Extract the [x, y] coordinate from the center of the cell holding the provided text.  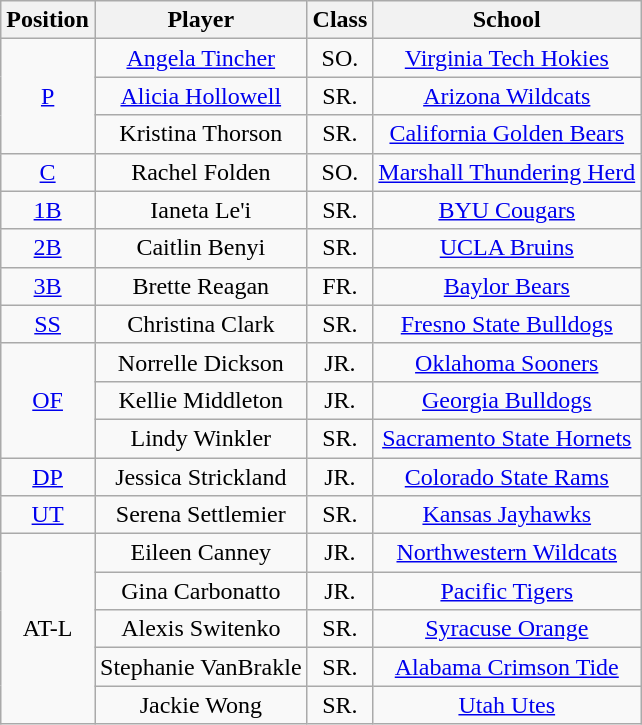
School [507, 20]
Caitlin Benyi [200, 248]
AT-L [48, 629]
Arizona Wildcats [507, 96]
Brette Reagan [200, 286]
SS [48, 324]
Alabama Crimson Tide [507, 667]
Angela Tincher [200, 58]
Eileen Canney [200, 553]
UCLA Bruins [507, 248]
Stephanie VanBrakle [200, 667]
Baylor Bears [507, 286]
Ianeta Le'i [200, 210]
FR. [340, 286]
Position [48, 20]
Kansas Jayhawks [507, 515]
3B [48, 286]
UT [48, 515]
Syracuse Orange [507, 629]
OF [48, 400]
Norrelle Dickson [200, 362]
Oklahoma Sooners [507, 362]
Serena Settlemier [200, 515]
Lindy Winkler [200, 438]
Jessica Strickland [200, 477]
Rachel Folden [200, 172]
Virginia Tech Hokies [507, 58]
DP [48, 477]
2B [48, 248]
Utah Utes [507, 705]
Fresno State Bulldogs [507, 324]
Colorado State Rams [507, 477]
P [48, 96]
Northwestern Wildcats [507, 553]
C [48, 172]
Jackie Wong [200, 705]
Sacramento State Hornets [507, 438]
Gina Carbonatto [200, 591]
California Golden Bears [507, 134]
1B [48, 210]
Georgia Bulldogs [507, 400]
Marshall Thundering Herd [507, 172]
Player [200, 20]
Christina Clark [200, 324]
Kellie Middleton [200, 400]
Class [340, 20]
Kristina Thorson [200, 134]
Alexis Switenko [200, 629]
BYU Cougars [507, 210]
Alicia Hollowell [200, 96]
Pacific Tigers [507, 591]
